Determine the [x, y] coordinate at the center of the cell enclosing the given text.  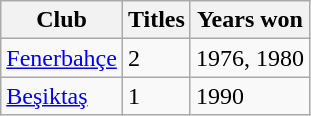
Fenerbahçe [62, 58]
1990 [250, 96]
2 [156, 58]
Years won [250, 20]
Beşiktaş [62, 96]
1976, 1980 [250, 58]
Titles [156, 20]
Club [62, 20]
1 [156, 96]
